From the cell containing the given text, extract its center point as [x, y] coordinate. 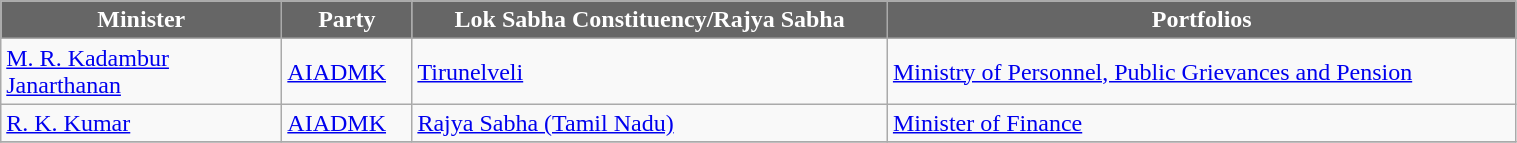
Rajya Sabha (Tamil Nadu) [650, 123]
Party [347, 20]
R. K. Kumar [142, 123]
Lok Sabha Constituency/Rajya Sabha [650, 20]
Ministry of Personnel, Public Grievances and Pension [1202, 72]
Minister of Finance [1202, 123]
Minister [142, 20]
M. R. Kadambur Janarthanan [142, 72]
Tirunelveli [650, 72]
Portfolios [1202, 20]
